Search for the cell housing the specified text and yield its (X, Y) center coordinate. 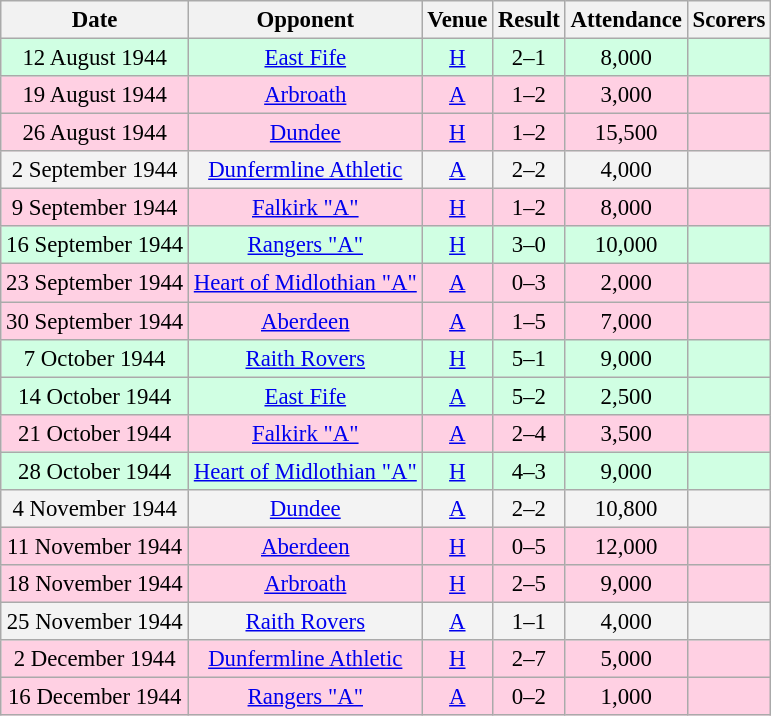
7 October 1944 (95, 358)
2,000 (626, 283)
7,000 (626, 321)
2–4 (530, 433)
2–1 (530, 58)
4 November 1944 (95, 509)
11 November 1944 (95, 546)
26 August 1944 (95, 133)
3,500 (626, 433)
5,000 (626, 659)
4–3 (530, 471)
Attendance (626, 20)
Date (95, 20)
16 December 1944 (95, 697)
23 September 1944 (95, 283)
2–5 (530, 584)
0–5 (530, 546)
2 September 1944 (95, 170)
5–1 (530, 358)
2 December 1944 (95, 659)
Venue (458, 20)
5–2 (530, 396)
10,000 (626, 245)
Opponent (306, 20)
2,500 (626, 396)
12,000 (626, 546)
0–3 (530, 283)
3–0 (530, 245)
9 September 1944 (95, 208)
10,800 (626, 509)
2–7 (530, 659)
16 September 1944 (95, 245)
1–1 (530, 621)
28 October 1944 (95, 471)
25 November 1944 (95, 621)
30 September 1944 (95, 321)
21 October 1944 (95, 433)
14 October 1944 (95, 396)
19 August 1944 (95, 95)
Result (530, 20)
3,000 (626, 95)
1–5 (530, 321)
18 November 1944 (95, 584)
15,500 (626, 133)
Scorers (729, 20)
12 August 1944 (95, 58)
0–2 (530, 697)
1,000 (626, 697)
